Provide the (X, Y) coordinate of the cell's center where the given text is located.  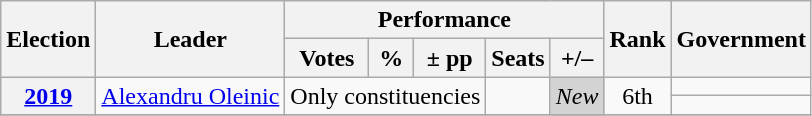
+/– (577, 58)
Seats (518, 58)
Performance (444, 20)
Alexandru Oleinic (190, 96)
Election (48, 39)
% (392, 58)
New (577, 96)
± pp (449, 58)
Leader (190, 39)
Votes (327, 58)
6th (638, 96)
2019 (48, 96)
Rank (638, 39)
Only constituencies (386, 96)
Government (741, 39)
